For the text-containing cell, return its midpoint in [x, y] coordinate format. 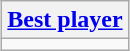
Best player [65, 20]
